Scan for the cell matching the given text and deliver its (X, Y) coordinate at center. 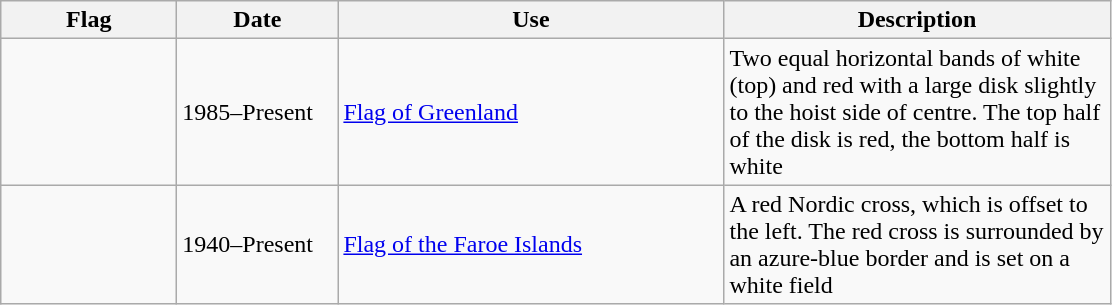
Date (258, 20)
A red Nordic cross, which is offset to the left. The red cross is surrounded by an azure-blue border and is set on a white field (917, 244)
1985–Present (258, 112)
Description (917, 20)
Flag of the Faroe Islands (531, 244)
1940–Present (258, 244)
Flag of Greenland (531, 112)
Use (531, 20)
Flag (89, 20)
